Detect which cell encompasses the target text, then output its [X, Y] center coordinate. 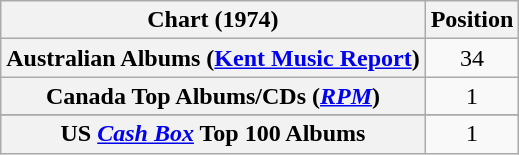
Position [472, 20]
Australian Albums (Kent Music Report) [213, 58]
34 [472, 58]
Chart (1974) [213, 20]
Canada Top Albums/CDs (RPM) [213, 96]
US Cash Box Top 100 Albums [213, 134]
